Search for the cell housing the specified text and yield its (X, Y) center coordinate. 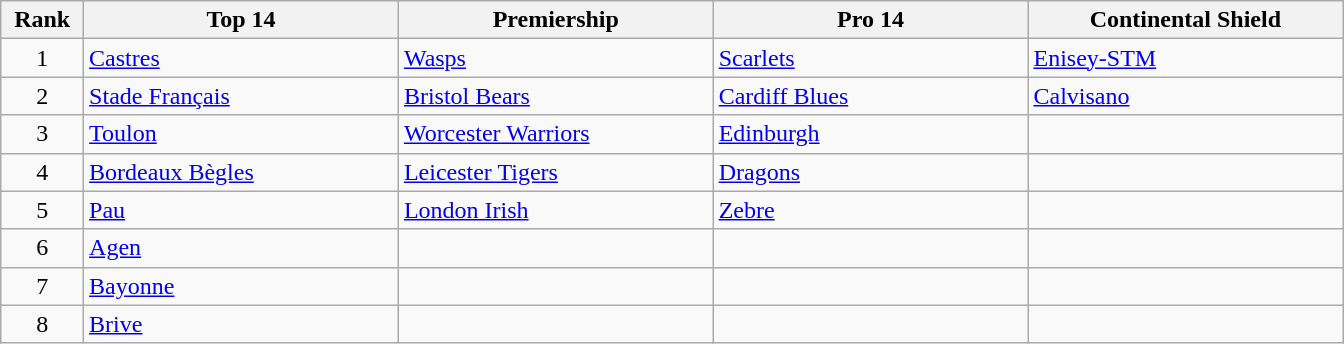
Stade Français (242, 96)
2 (42, 96)
Bayonne (242, 286)
Leicester Tigers (556, 172)
Rank (42, 20)
Pro 14 (870, 20)
Cardiff Blues (870, 96)
Worcester Warriors (556, 134)
Wasps (556, 58)
Enisey-STM (1186, 58)
Continental Shield (1186, 20)
Calvisano (1186, 96)
Top 14 (242, 20)
3 (42, 134)
5 (42, 210)
Bordeaux Bègles (242, 172)
Brive (242, 324)
Scarlets (870, 58)
Dragons (870, 172)
Castres (242, 58)
Agen (242, 248)
1 (42, 58)
7 (42, 286)
Zebre (870, 210)
Edinburgh (870, 134)
Bristol Bears (556, 96)
4 (42, 172)
6 (42, 248)
8 (42, 324)
London Irish (556, 210)
Premiership (556, 20)
Toulon (242, 134)
Pau (242, 210)
